Detect which cell encompasses the target text, then output its (x, y) center coordinate. 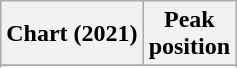
Peakposition (189, 34)
Chart (2021) (72, 34)
